Identify which cell holds the provided text, then report its (x, y) central coordinate. 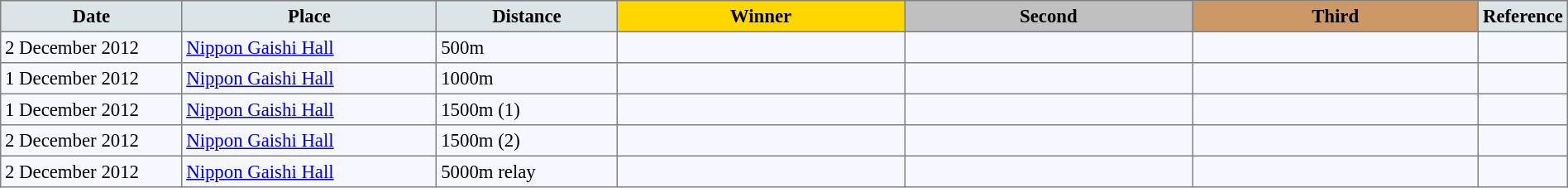
Date (91, 17)
Reference (1523, 17)
Second (1049, 17)
1500m (2) (527, 141)
1000m (527, 79)
Winner (761, 17)
500m (527, 47)
Distance (527, 17)
Third (1336, 17)
Place (309, 17)
5000m relay (527, 171)
1500m (1) (527, 109)
